Find where the given text appears and provide that cell's center as (x, y) coordinate. 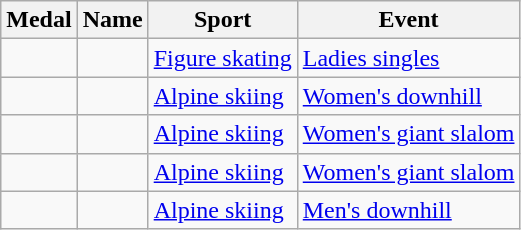
Event (408, 20)
Women's downhill (408, 96)
Medal (39, 20)
Name (112, 20)
Figure skating (222, 58)
Sport (222, 20)
Ladies singles (408, 58)
Men's downhill (408, 210)
